For the text-containing cell, return its midpoint in (X, Y) coordinate format. 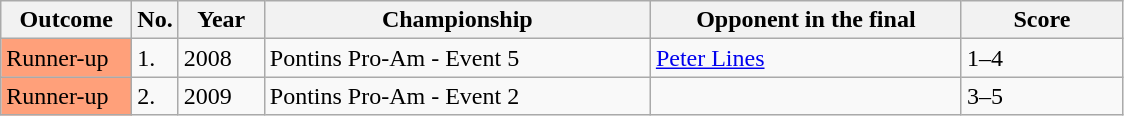
1. (155, 58)
1–4 (1042, 58)
2009 (221, 96)
No. (155, 20)
Peter Lines (806, 58)
Year (221, 20)
3–5 (1042, 96)
2008 (221, 58)
Score (1042, 20)
Championship (457, 20)
Pontins Pro-Am - Event 2 (457, 96)
2. (155, 96)
Opponent in the final (806, 20)
Outcome (66, 20)
Pontins Pro-Am - Event 5 (457, 58)
